Scan for the cell matching the given text and deliver its [x, y] coordinate at center. 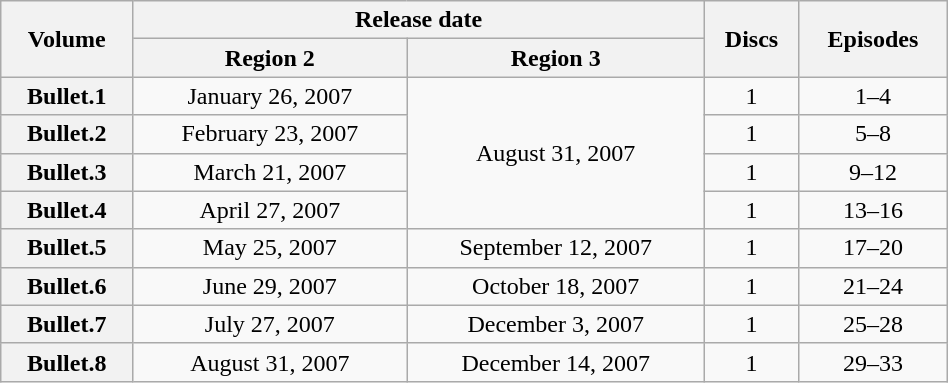
February 23, 2007 [270, 134]
17–20 [874, 248]
Region 2 [270, 58]
Episodes [874, 39]
October 18, 2007 [556, 286]
Bullet.7 [67, 324]
Bullet.8 [67, 362]
March 21, 2007 [270, 172]
July 27, 2007 [270, 324]
Bullet.2 [67, 134]
Volume [67, 39]
December 14, 2007 [556, 362]
25–28 [874, 324]
13–16 [874, 210]
Bullet.6 [67, 286]
June 29, 2007 [270, 286]
9–12 [874, 172]
September 12, 2007 [556, 248]
Discs [751, 39]
Region 3 [556, 58]
Bullet.5 [67, 248]
1–4 [874, 96]
29–33 [874, 362]
April 27, 2007 [270, 210]
Bullet.3 [67, 172]
5–8 [874, 134]
Release date [419, 20]
January 26, 2007 [270, 96]
Bullet.4 [67, 210]
May 25, 2007 [270, 248]
Bullet.1 [67, 96]
December 3, 2007 [556, 324]
21–24 [874, 286]
